Determine the (x, y) coordinate at the center of the cell enclosing the given text.  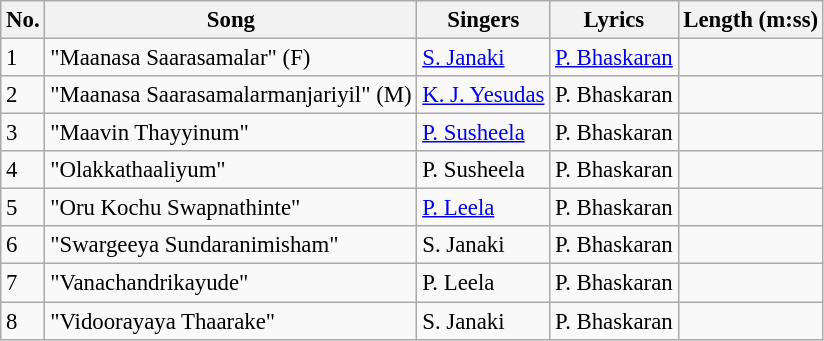
"Maanasa Saarasamalar" (F) (231, 58)
Lyrics (614, 20)
1 (23, 58)
4 (23, 170)
Song (231, 20)
"Olakkathaaliyum" (231, 170)
7 (23, 283)
"Swargeeya Sundaranimisham" (231, 245)
"Maanasa Saarasamalarmanjariyil" (M) (231, 95)
8 (23, 321)
No. (23, 20)
K. J. Yesudas (484, 95)
"Vanachandrikayude" (231, 283)
6 (23, 245)
"Vidoorayaya Thaarake" (231, 321)
2 (23, 95)
Singers (484, 20)
5 (23, 208)
"Oru Kochu Swapnathinte" (231, 208)
3 (23, 133)
Length (m:ss) (750, 20)
"Maavin Thayyinum" (231, 133)
